Capture the cell that displays the provided text and extract its (X, Y) central coordinate. 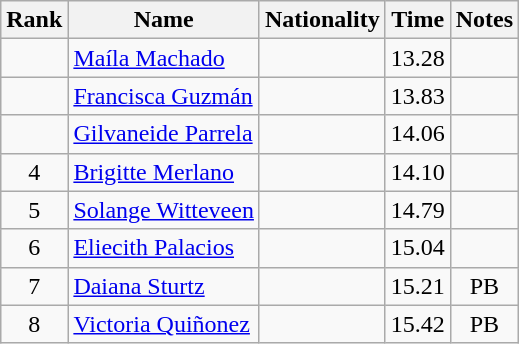
8 (34, 324)
Daiana Sturtz (164, 286)
14.10 (418, 172)
5 (34, 210)
Gilvaneide Parrela (164, 134)
Notes (484, 20)
Nationality (322, 20)
Solange Witteveen (164, 210)
7 (34, 286)
15.42 (418, 324)
13.28 (418, 58)
Time (418, 20)
14.06 (418, 134)
14.79 (418, 210)
Eliecith Palacios (164, 248)
4 (34, 172)
15.04 (418, 248)
Francisca Guzmán (164, 96)
Rank (34, 20)
Name (164, 20)
15.21 (418, 286)
Brigitte Merlano (164, 172)
Victoria Quiñonez (164, 324)
6 (34, 248)
Maíla Machado (164, 58)
13.83 (418, 96)
